Provide the (x, y) coordinate of the cell's center where the given text is located.  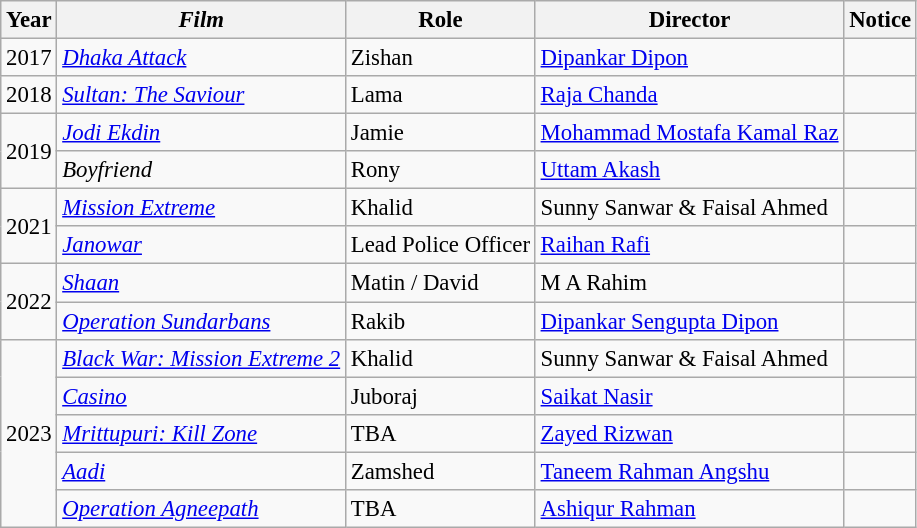
Juboraj (440, 396)
Raihan Rafi (690, 245)
M A Rahim (690, 283)
Dipankar Sengupta Dipon (690, 321)
Shaan (202, 283)
Operation Agneepath (202, 509)
Sultan: The Saviour (202, 95)
Zayed Rizwan (690, 433)
Operation Sundarbans (202, 321)
Jamie (440, 133)
Lead Police Officer (440, 245)
Ashiqur Rahman (690, 509)
Notice (880, 20)
Uttam Akash (690, 170)
Casino (202, 396)
2022 (29, 302)
2018 (29, 95)
Dhaka Attack (202, 58)
Dipankar Dipon (690, 58)
2023 (29, 433)
Zishan (440, 58)
Mohammad Mostafa Kamal Raz (690, 133)
Director (690, 20)
Janowar (202, 245)
Black War: Mission Extreme 2 (202, 358)
Lama (440, 95)
Aadi (202, 471)
Boyfriend (202, 170)
Role (440, 20)
Jodi Ekdin (202, 133)
Mission Extreme (202, 208)
Taneem Rahman Angshu (690, 471)
Film (202, 20)
Matin / David (440, 283)
2017 (29, 58)
Rakib (440, 321)
Saikat Nasir (690, 396)
2019 (29, 152)
Mrittupuri: Kill Zone (202, 433)
Raja Chanda (690, 95)
Rony (440, 170)
Zamshed (440, 471)
Year (29, 20)
2021 (29, 226)
